Provide the [x, y] coordinate of the cell's center where the given text is located.  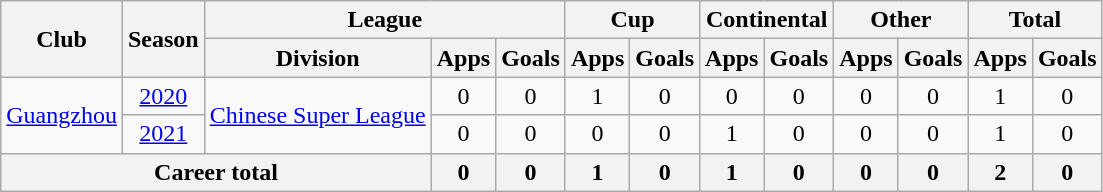
Other [901, 20]
Season [163, 39]
2 [1000, 172]
Division [318, 58]
League [384, 20]
2020 [163, 96]
Chinese Super League [318, 115]
Cup [632, 20]
Career total [216, 172]
Continental [767, 20]
Club [62, 39]
Guangzhou [62, 115]
Total [1035, 20]
2021 [163, 134]
